Provide the (X, Y) coordinate of the cell's center where the given text is located.  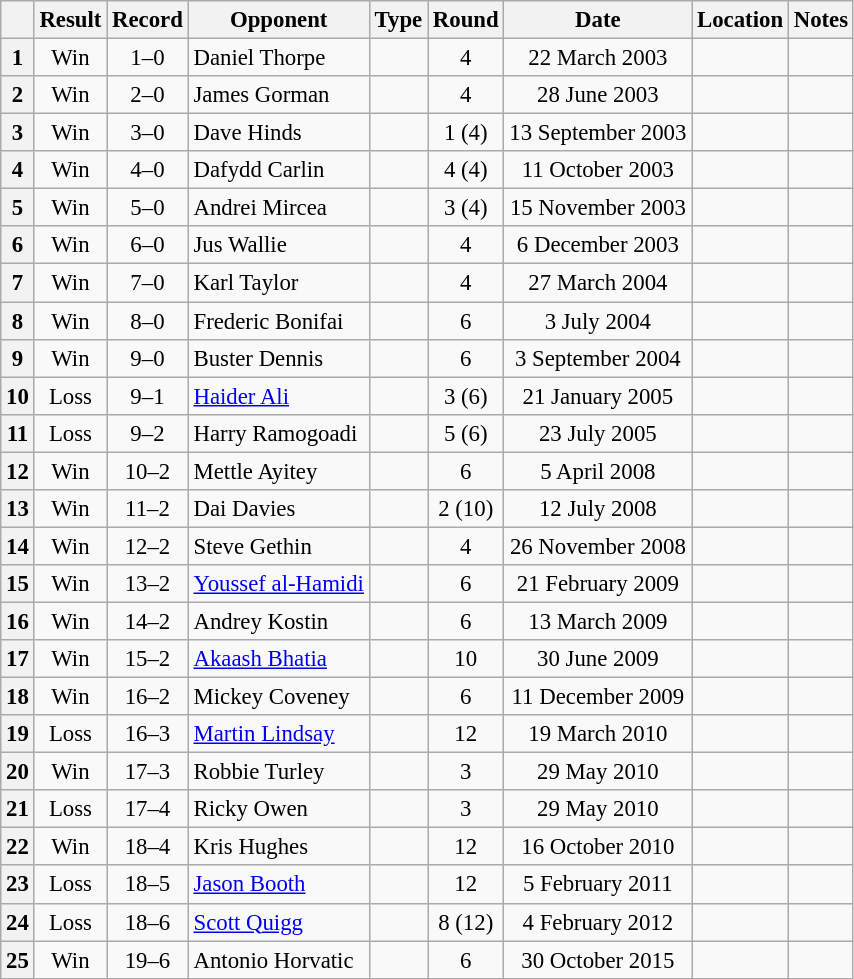
9–0 (148, 358)
Dai Davies (278, 509)
28 June 2003 (598, 95)
Robbie Turley (278, 772)
18–4 (148, 847)
15 November 2003 (598, 208)
9–1 (148, 396)
Record (148, 20)
18 (18, 697)
Youssef al-Hamidi (278, 584)
17 (18, 659)
6–0 (148, 245)
Haider Ali (278, 396)
18–6 (148, 922)
Type (398, 20)
15–2 (148, 659)
Akaash Bhatia (278, 659)
Martin Lindsay (278, 734)
Jus Wallie (278, 245)
Kris Hughes (278, 847)
30 June 2009 (598, 659)
2–0 (148, 95)
Andrey Kostin (278, 621)
16 October 2010 (598, 847)
7 (18, 283)
1–0 (148, 58)
5–0 (148, 208)
Buster Dennis (278, 358)
8 (12) (466, 922)
17–3 (148, 772)
3 (6) (466, 396)
4–0 (148, 170)
16–3 (148, 734)
1 (18, 58)
22 (18, 847)
Antonio Horvatic (278, 960)
19–6 (148, 960)
22 March 2003 (598, 58)
4 February 2012 (598, 922)
3–0 (148, 133)
9–2 (148, 433)
21 January 2005 (598, 396)
2 (18, 95)
13–2 (148, 584)
Mettle Ayitey (278, 471)
26 November 2008 (598, 546)
Date (598, 20)
Location (740, 20)
17–4 (148, 809)
5 (18, 208)
23 (18, 885)
11 December 2009 (598, 697)
11 October 2003 (598, 170)
Round (466, 20)
Result (70, 20)
Dave Hinds (278, 133)
18–5 (148, 885)
30 October 2015 (598, 960)
Opponent (278, 20)
13 September 2003 (598, 133)
25 (18, 960)
5 (6) (466, 433)
8 (18, 321)
16 (18, 621)
13 (18, 509)
23 July 2005 (598, 433)
Dafydd Carlin (278, 170)
5 February 2011 (598, 885)
7–0 (148, 283)
20 (18, 772)
11–2 (148, 509)
24 (18, 922)
1 (4) (466, 133)
3 (4) (466, 208)
Ricky Owen (278, 809)
2 (10) (466, 509)
21 February 2009 (598, 584)
3 September 2004 (598, 358)
Scott Quigg (278, 922)
12–2 (148, 546)
14 (18, 546)
Karl Taylor (278, 283)
10–2 (148, 471)
Notes (820, 20)
19 March 2010 (598, 734)
Daniel Thorpe (278, 58)
Harry Ramogoadi (278, 433)
Steve Gethin (278, 546)
9 (18, 358)
19 (18, 734)
Frederic Bonifai (278, 321)
8–0 (148, 321)
4 (4) (466, 170)
15 (18, 584)
11 (18, 433)
12 July 2008 (598, 509)
27 March 2004 (598, 283)
Mickey Coveney (278, 697)
16–2 (148, 697)
5 April 2008 (598, 471)
21 (18, 809)
Andrei Mircea (278, 208)
3 July 2004 (598, 321)
6 December 2003 (598, 245)
13 March 2009 (598, 621)
Jason Booth (278, 885)
James Gorman (278, 95)
14–2 (148, 621)
